For the text-containing cell, return its midpoint in (X, Y) coordinate format. 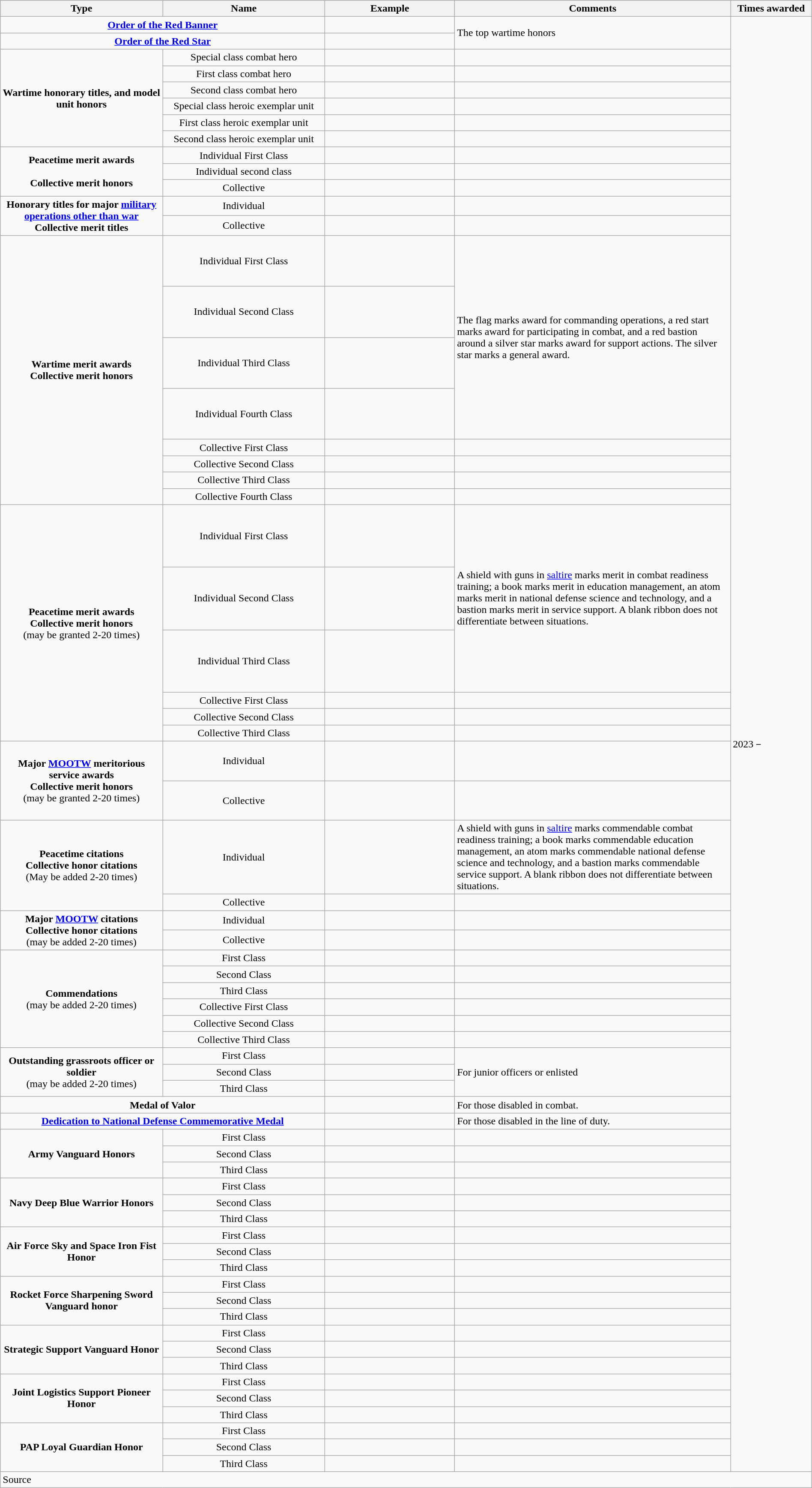
Order of the Red Star (163, 41)
The top wartime honors (593, 33)
First class combat hero (244, 74)
Peacetime citationsCollective honor citations(May be added 2-20 times) (81, 865)
Special class combat hero (244, 57)
Joint Logistics Support Pioneer Honor (81, 1398)
Peacetime merit awardsCollective merit honors (81, 171)
Dedication to National Defense Commemorative Medal (163, 1121)
Special class heroic exemplar unit (244, 106)
For those disabled in the line of duty. (593, 1121)
Times awarded (771, 9)
Peacetime merit awards Collective merit honors(may be granted 2-20 times) (81, 623)
2023－ (771, 744)
Major MOOTW meritorious service awards Collective merit honors(may be granted 2-20 times) (81, 780)
Individual second class (244, 171)
Example (390, 9)
Wartime honorary titles, and model unit honors (81, 98)
PAP Loyal Guardian Honor (81, 1447)
Major MOOTW citationsCollective honor citations(may be added 2-20 times) (81, 930)
Comments (593, 9)
For junior officers or enlisted (593, 1072)
Strategic Support Vanguard Honor (81, 1349)
Commendations(may be added 2-20 times) (81, 999)
Rocket Force Sharpening Sword Vanguard honor (81, 1300)
Second class heroic exemplar unit (244, 139)
Order of the Red Banner (163, 25)
First class heroic exemplar unit (244, 123)
Outstanding grassroots officer or soldier(may be added 2-20 times) (81, 1072)
Type (81, 9)
For those disabled in combat. (593, 1105)
Air Force Sky and Space Iron Fist Honor (81, 1252)
Army Vanguard Honors (81, 1153)
Name (244, 9)
Navy Deep Blue Warrior Honors (81, 1203)
Source (406, 1480)
Honorary titles for major military operations other than war Collective merit titles (81, 216)
Medal of Valor (163, 1105)
Second class combat hero (244, 90)
Individual Fourth Class (244, 414)
Collective Fourth Class (244, 496)
Wartime merit awardsCollective merit honors (81, 370)
